Identify which cell holds the provided text, then report its [x, y] central coordinate. 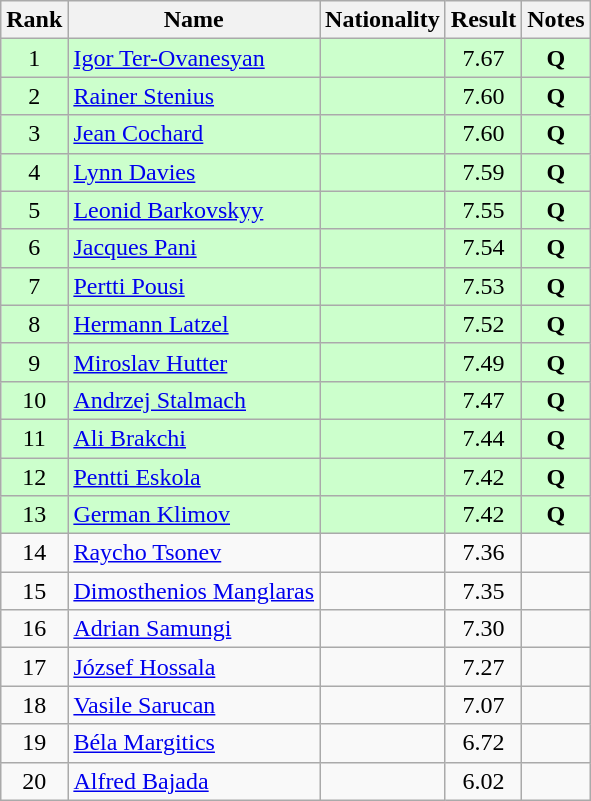
Result [483, 20]
7.53 [483, 286]
Ali Brakchi [194, 438]
10 [34, 400]
Miroslav Hutter [194, 362]
German Klimov [194, 515]
12 [34, 477]
József Hossala [194, 667]
8 [34, 324]
7.67 [483, 58]
1 [34, 58]
Pertti Pousi [194, 286]
2 [34, 96]
7.27 [483, 667]
7.49 [483, 362]
18 [34, 705]
Notes [556, 20]
Adrian Samungi [194, 629]
7.55 [483, 210]
7.30 [483, 629]
Jacques Pani [194, 248]
Hermann Latzel [194, 324]
6 [34, 248]
4 [34, 172]
7.07 [483, 705]
7.54 [483, 248]
7.35 [483, 591]
6.02 [483, 781]
Nationality [383, 20]
3 [34, 134]
5 [34, 210]
Béla Margitics [194, 743]
Alfred Bajada [194, 781]
14 [34, 553]
7.59 [483, 172]
Raycho Tsonev [194, 553]
Rank [34, 20]
Pentti Eskola [194, 477]
Name [194, 20]
Leonid Barkovskyy [194, 210]
13 [34, 515]
Jean Cochard [194, 134]
Andrzej Stalmach [194, 400]
Rainer Stenius [194, 96]
17 [34, 667]
7.47 [483, 400]
Dimosthenios Manglaras [194, 591]
7.44 [483, 438]
11 [34, 438]
6.72 [483, 743]
7.52 [483, 324]
9 [34, 362]
7.36 [483, 553]
19 [34, 743]
16 [34, 629]
Lynn Davies [194, 172]
Vasile Sarucan [194, 705]
15 [34, 591]
7 [34, 286]
Igor Ter-Ovanesyan [194, 58]
20 [34, 781]
